Extract the (X, Y) coordinate from the center of the cell holding the provided text.  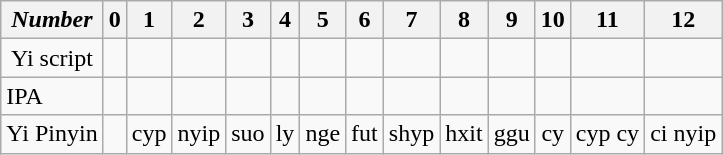
nge (323, 134)
ly (285, 134)
5 (323, 20)
10 (552, 20)
cyp (149, 134)
cyp cy (607, 134)
ci nyip (684, 134)
suo (248, 134)
Yi Pinyin (52, 134)
Number (52, 20)
12 (684, 20)
2 (199, 20)
hxit (464, 134)
0 (114, 20)
fut (365, 134)
IPA (52, 96)
shyp (411, 134)
4 (285, 20)
nyip (199, 134)
9 (512, 20)
ggu (512, 134)
8 (464, 20)
Yi script (52, 58)
1 (149, 20)
11 (607, 20)
cy (552, 134)
6 (365, 20)
3 (248, 20)
7 (411, 20)
